Output the [x, y] coordinate of the center of the cell containing the given text.  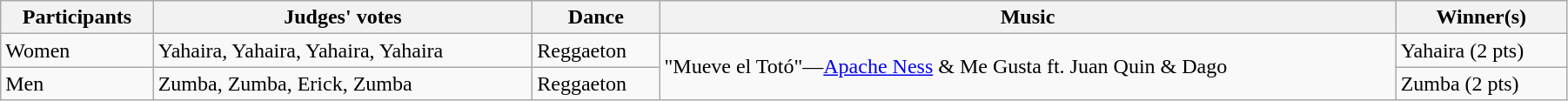
Women [77, 50]
Yahaira, Yahaira, Yahaira, Yahaira [343, 50]
"Mueve el Totó"—Apache Ness & Me Gusta ft. Juan Quin & Dago [1028, 67]
Participants [77, 17]
Dance [596, 17]
Zumba (2 pts) [1481, 84]
Winner(s) [1481, 17]
Music [1028, 17]
Men [77, 84]
Zumba, Zumba, Erick, Zumba [343, 84]
Yahaira (2 pts) [1481, 50]
Judges' votes [343, 17]
